For the text-containing cell, return its midpoint in [x, y] coordinate format. 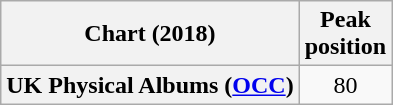
Chart (2018) [150, 34]
Peakposition [345, 34]
80 [345, 85]
UK Physical Albums (OCC) [150, 85]
